From the cell containing the given text, extract its center point as (x, y) coordinate. 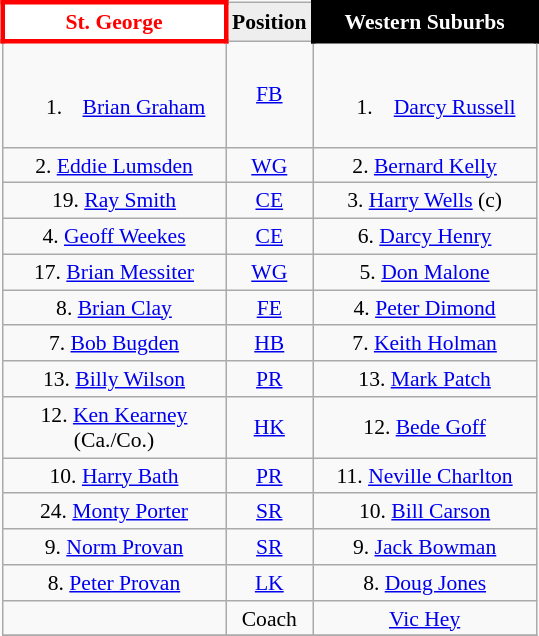
HB (270, 343)
9. Jack Bowman (424, 547)
9. Norm Provan (114, 547)
LK (270, 583)
8. Brian Clay (114, 308)
11. Neville Charlton (424, 476)
7. Keith Holman (424, 343)
FB (270, 94)
7. Bob Bugden (114, 343)
17. Brian Messiter (114, 272)
Position (270, 22)
Western Suburbs (424, 22)
FE (270, 308)
5. Don Malone (424, 272)
Brian Graham (114, 94)
24. Monty Porter (114, 511)
4. Geoff Weekes (114, 237)
HK (270, 428)
Darcy Russell (424, 94)
Vic Hey (424, 618)
12. Ken Kearney (Ca./Co.) (114, 428)
2. Eddie Lumsden (114, 165)
12. Bede Goff (424, 428)
10. Harry Bath (114, 476)
St. George (114, 22)
4. Peter Dimond (424, 308)
3. Harry Wells (c) (424, 201)
2. Bernard Kelly (424, 165)
19. Ray Smith (114, 201)
Coach (270, 618)
13. Mark Patch (424, 379)
8. Doug Jones (424, 583)
6. Darcy Henry (424, 237)
8. Peter Provan (114, 583)
13. Billy Wilson (114, 379)
10. Bill Carson (424, 511)
